For the text-containing cell, return its midpoint in (x, y) coordinate format. 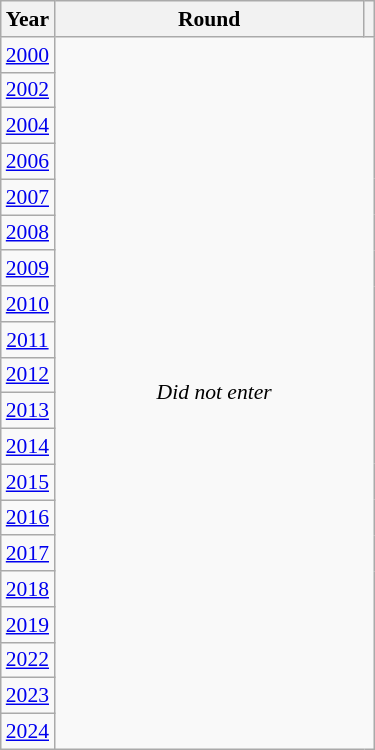
2011 (28, 340)
2015 (28, 482)
2004 (28, 126)
2019 (28, 625)
2000 (28, 55)
2007 (28, 197)
2008 (28, 233)
2013 (28, 411)
2022 (28, 660)
Round (209, 19)
2018 (28, 589)
2014 (28, 447)
2016 (28, 518)
2017 (28, 554)
2024 (28, 732)
2002 (28, 90)
Did not enter (214, 393)
2010 (28, 304)
2023 (28, 696)
2006 (28, 162)
2009 (28, 269)
Year (28, 19)
2012 (28, 375)
